Capture the cell that displays the provided text and extract its (X, Y) central coordinate. 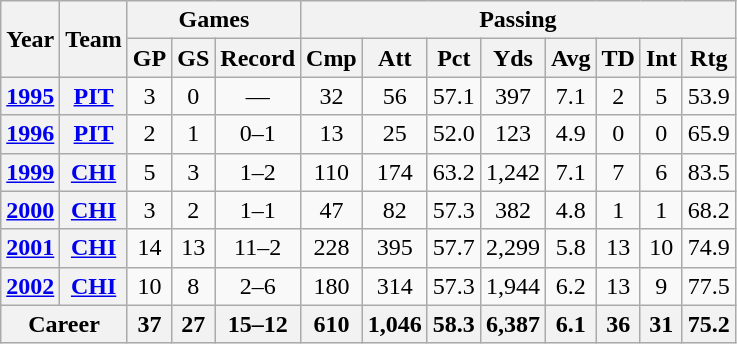
7 (618, 172)
397 (512, 96)
63.2 (454, 172)
53.9 (708, 96)
27 (194, 324)
1999 (30, 172)
382 (512, 210)
Rtg (708, 58)
1–1 (258, 210)
Avg (570, 58)
Passing (518, 20)
6,387 (512, 324)
2–6 (258, 286)
1–2 (258, 172)
6.2 (570, 286)
68.2 (708, 210)
Record (258, 58)
74.9 (708, 248)
37 (149, 324)
52.0 (454, 134)
6 (661, 172)
Year (30, 39)
1,046 (394, 324)
Att (394, 58)
6.1 (570, 324)
Int (661, 58)
Cmp (332, 58)
174 (394, 172)
— (258, 96)
GS (194, 58)
57.1 (454, 96)
228 (332, 248)
57.7 (454, 248)
Pct (454, 58)
2000 (30, 210)
58.3 (454, 324)
Yds (512, 58)
47 (332, 210)
1995 (30, 96)
2002 (30, 286)
180 (332, 286)
1,242 (512, 172)
314 (394, 286)
5.8 (570, 248)
77.5 (708, 286)
15–12 (258, 324)
4.9 (570, 134)
TD (618, 58)
8 (194, 286)
32 (332, 96)
65.9 (708, 134)
4.8 (570, 210)
56 (394, 96)
110 (332, 172)
14 (149, 248)
Team (94, 39)
123 (512, 134)
395 (394, 248)
2,299 (512, 248)
610 (332, 324)
GP (149, 58)
0–1 (258, 134)
9 (661, 286)
36 (618, 324)
Games (214, 20)
31 (661, 324)
1,944 (512, 286)
2001 (30, 248)
82 (394, 210)
Career (64, 324)
11–2 (258, 248)
1996 (30, 134)
83.5 (708, 172)
25 (394, 134)
75.2 (708, 324)
